Provide the (x, y) coordinate of the cell's center where the given text is located.  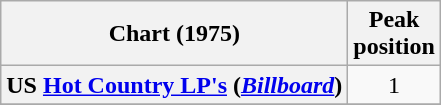
Peakposition (394, 34)
Chart (1975) (174, 34)
US Hot Country LP's (Billboard) (174, 85)
1 (394, 85)
